Output the [x, y] coordinate of the center of the cell containing the given text.  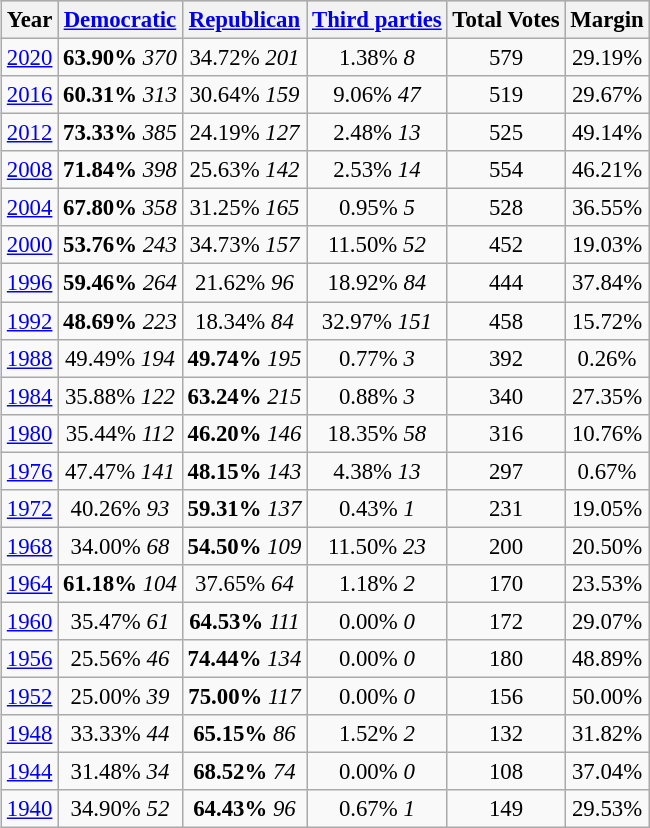
392 [506, 358]
34.90% 52 [120, 809]
156 [506, 697]
30.64% 159 [244, 95]
1.52% 2 [377, 734]
34.00% 68 [120, 546]
54.50% 109 [244, 546]
9.06% 47 [377, 95]
2.53% 14 [377, 170]
61.18% 104 [120, 584]
36.55% [607, 208]
579 [506, 58]
1944 [30, 772]
48.69% 223 [120, 321]
1976 [30, 471]
48.15% 143 [244, 471]
519 [506, 95]
200 [506, 546]
0.67% 1 [377, 809]
27.35% [607, 396]
24.19% 127 [244, 133]
132 [506, 734]
0.26% [607, 358]
18.35% 58 [377, 433]
37.04% [607, 772]
73.33% 385 [120, 133]
1964 [30, 584]
67.80% 358 [120, 208]
297 [506, 471]
23.53% [607, 584]
53.76% 243 [120, 245]
60.31% 313 [120, 95]
1996 [30, 283]
1988 [30, 358]
Third parties [377, 20]
528 [506, 208]
47.47% 141 [120, 471]
525 [506, 133]
0.88% 3 [377, 396]
11.50% 52 [377, 245]
231 [506, 509]
1992 [30, 321]
29.67% [607, 95]
40.26% 93 [120, 509]
1940 [30, 809]
29.07% [607, 621]
4.38% 13 [377, 471]
29.53% [607, 809]
180 [506, 659]
Republican [244, 20]
48.89% [607, 659]
316 [506, 433]
1952 [30, 697]
10.76% [607, 433]
1.18% 2 [377, 584]
2000 [30, 245]
172 [506, 621]
458 [506, 321]
0.43% 1 [377, 509]
1968 [30, 546]
59.31% 137 [244, 509]
49.14% [607, 133]
Year [30, 20]
35.47% 61 [120, 621]
170 [506, 584]
0.77% 3 [377, 358]
71.84% 398 [120, 170]
74.44% 134 [244, 659]
25.63% 142 [244, 170]
21.62% 96 [244, 283]
29.19% [607, 58]
Democratic [120, 20]
1948 [30, 734]
Total Votes [506, 20]
64.53% 111 [244, 621]
25.00% 39 [120, 697]
1980 [30, 433]
554 [506, 170]
444 [506, 283]
65.15% 86 [244, 734]
19.03% [607, 245]
35.44% 112 [120, 433]
64.43% 96 [244, 809]
2016 [30, 95]
31.48% 34 [120, 772]
31.82% [607, 734]
2.48% 13 [377, 133]
19.05% [607, 509]
340 [506, 396]
31.25% 165 [244, 208]
59.46% 264 [120, 283]
2008 [30, 170]
2020 [30, 58]
1972 [30, 509]
20.50% [607, 546]
32.97% 151 [377, 321]
1956 [30, 659]
34.72% 201 [244, 58]
18.34% 84 [244, 321]
0.67% [607, 471]
68.52% 74 [244, 772]
2004 [30, 208]
37.84% [607, 283]
0.95% 5 [377, 208]
108 [506, 772]
149 [506, 809]
63.90% 370 [120, 58]
33.33% 44 [120, 734]
1960 [30, 621]
34.73% 157 [244, 245]
2012 [30, 133]
75.00% 117 [244, 697]
46.21% [607, 170]
49.74% 195 [244, 358]
35.88% 122 [120, 396]
Margin [607, 20]
11.50% 23 [377, 546]
63.24% 215 [244, 396]
50.00% [607, 697]
18.92% 84 [377, 283]
25.56% 46 [120, 659]
46.20% 146 [244, 433]
1.38% 8 [377, 58]
15.72% [607, 321]
37.65% 64 [244, 584]
49.49% 194 [120, 358]
452 [506, 245]
1984 [30, 396]
